Scan for the cell matching the given text and deliver its [x, y] coordinate at center. 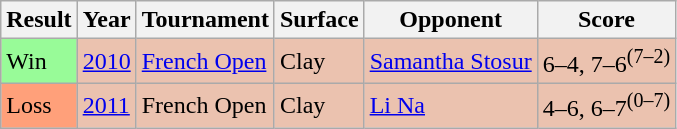
Opponent [450, 20]
Win [39, 62]
Tournament [205, 20]
Loss [39, 106]
4–6, 6–7(0–7) [606, 106]
Samantha Stosur [450, 62]
6–4, 7–6(7–2) [606, 62]
Score [606, 20]
2011 [106, 106]
2010 [106, 62]
Year [106, 20]
Result [39, 20]
Li Na [450, 106]
Surface [319, 20]
